Locate the cell with the specified text and output its (X, Y) center coordinate. 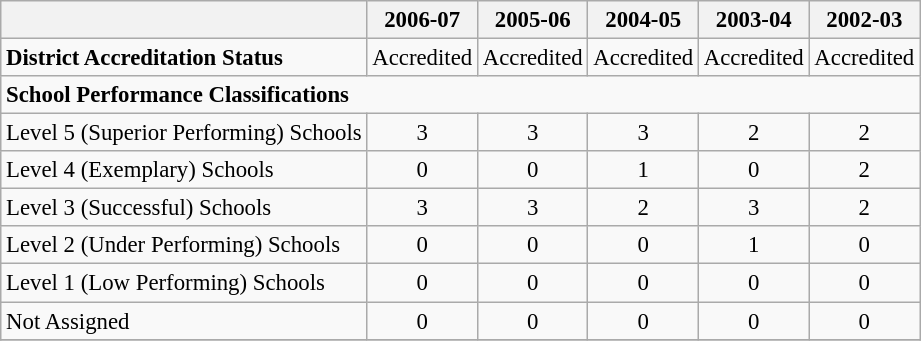
Level 2 (Under Performing) Schools (184, 245)
2006-07 (422, 20)
2002-03 (864, 20)
2003-04 (754, 20)
2004-05 (644, 20)
Level 3 (Successful) Schools (184, 208)
Level 4 (Exemplary) Schools (184, 170)
District Accreditation Status (184, 58)
Not Assigned (184, 321)
Level 1 (Low Performing) Schools (184, 283)
School Performance Classifications (460, 95)
Level 5 (Superior Performing) Schools (184, 133)
2005-06 (532, 20)
